Find where the given text appears and provide that cell's center as (X, Y) coordinate. 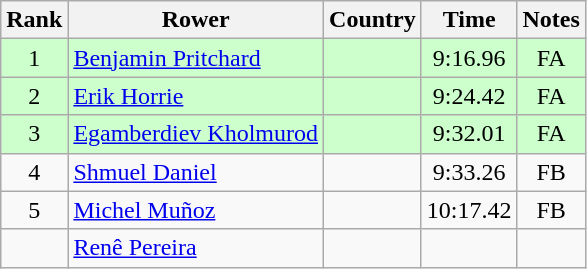
Rank (34, 20)
Notes (551, 20)
3 (34, 134)
Benjamin Pritchard (196, 58)
Shmuel Daniel (196, 172)
9:33.26 (469, 172)
1 (34, 58)
Egamberdiev Kholmurod (196, 134)
9:24.42 (469, 96)
2 (34, 96)
9:16.96 (469, 58)
Michel Muñoz (196, 210)
Renê Pereira (196, 248)
Rower (196, 20)
Country (373, 20)
4 (34, 172)
Time (469, 20)
10:17.42 (469, 210)
Erik Horrie (196, 96)
5 (34, 210)
9:32.01 (469, 134)
